Identify which cell holds the provided text, then report its [X, Y] central coordinate. 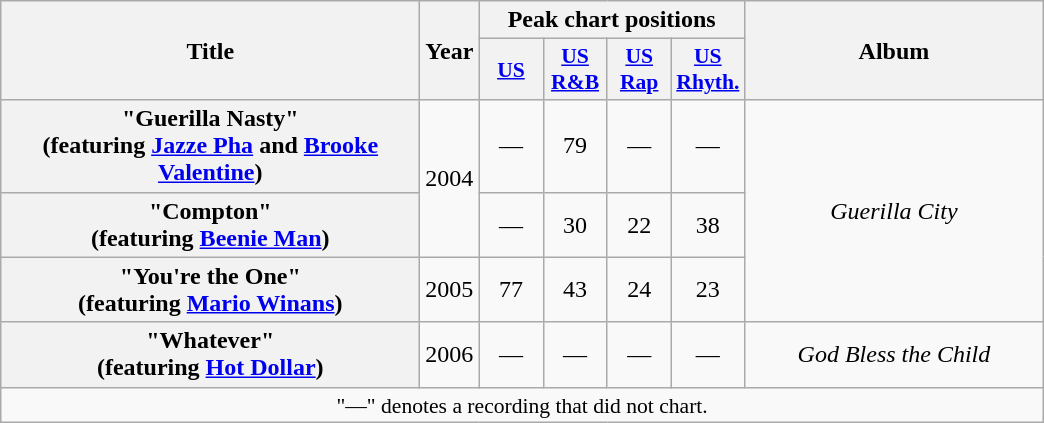
2006 [450, 354]
Guerilla City [894, 211]
"Whatever"(featuring Hot Dollar) [210, 354]
"You're the One"(featuring Mario Winans) [210, 290]
Title [210, 50]
God Bless the Child [894, 354]
Album [894, 50]
77 [511, 290]
Year [450, 50]
23 [708, 290]
79 [575, 146]
2004 [450, 178]
43 [575, 290]
USRap [639, 70]
30 [575, 224]
2005 [450, 290]
USR&B [575, 70]
"Compton"(featuring Beenie Man) [210, 224]
Peak chart positions [612, 20]
24 [639, 290]
US [511, 70]
38 [708, 224]
"Guerilla Nasty"(featuring Jazze Pha and Brooke Valentine) [210, 146]
USRhyth. [708, 70]
22 [639, 224]
"—" denotes a recording that did not chart. [522, 405]
